Extract the (X, Y) coordinate from the center of the cell holding the provided text.  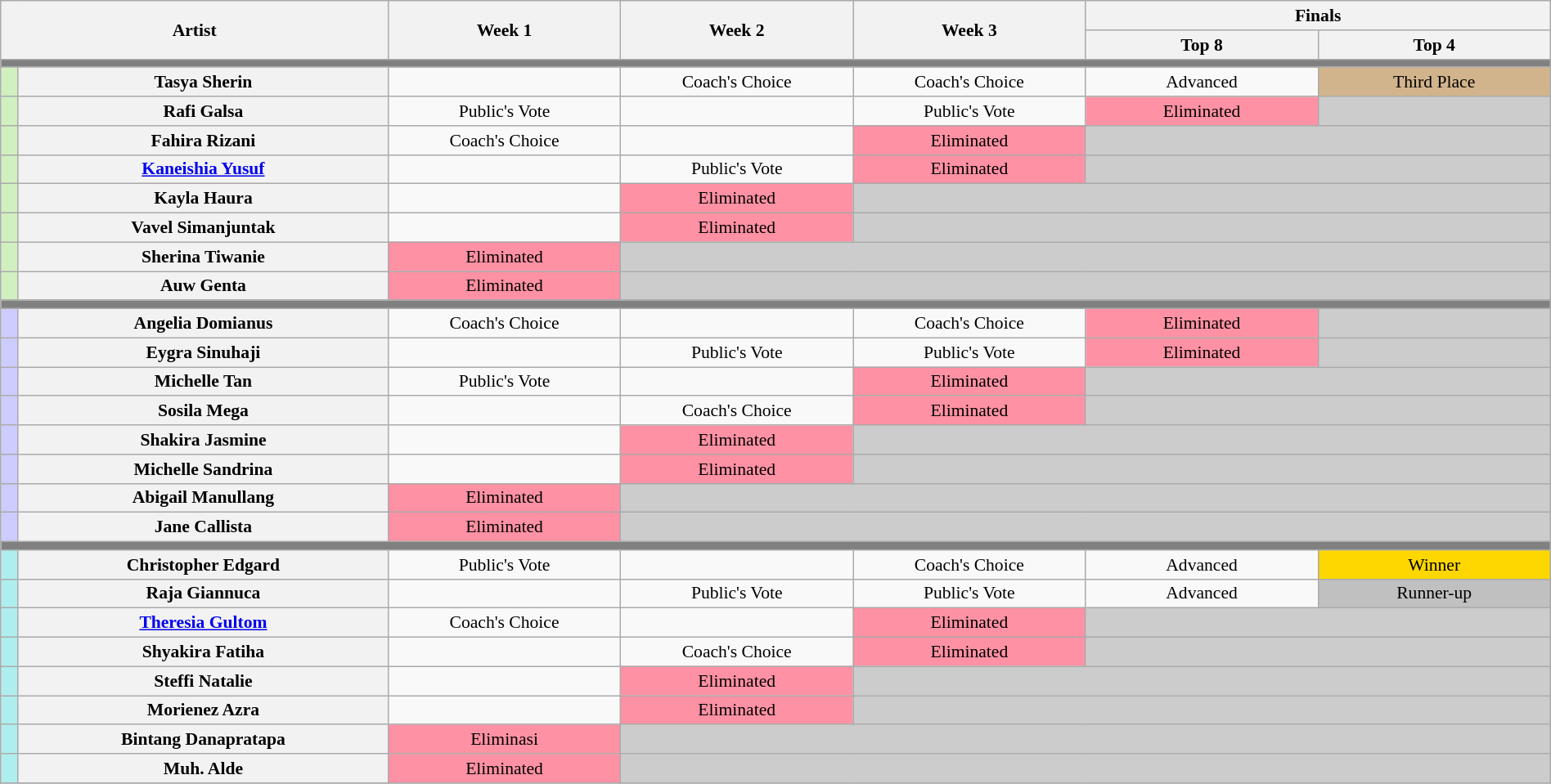
Bintang Danapratapa (203, 740)
Rafi Galsa (203, 111)
Angelia Domianus (203, 324)
Third Place (1434, 83)
Christopher Edgard (203, 565)
Runner-up (1434, 594)
Abigail Manullang (203, 498)
Kaneishia Yusuf (203, 169)
Top 8 (1202, 45)
Tasya Sherin (203, 83)
Jane Callista (203, 527)
Michelle Sandrina (203, 469)
Auw Genta (203, 286)
Raja Giannuca (203, 594)
Shyakira Fatiha (203, 652)
Sherina Tiwanie (203, 257)
Muh. Alde (203, 768)
Morienez Azra (203, 710)
Eliminasi (504, 740)
Winner (1434, 565)
Fahira Rizani (203, 141)
Week 3 (969, 29)
Theresia Gultom (203, 623)
Artist (195, 29)
Steffi Natalie (203, 681)
Finals (1318, 16)
Vavel Simanjuntak (203, 228)
Top 4 (1434, 45)
Week 1 (504, 29)
Sosila Mega (203, 411)
Week 2 (737, 29)
Michelle Tan (203, 382)
Kayla Haura (203, 199)
Shakira Jasmine (203, 440)
Eygra Sinuhaji (203, 352)
